Search for the cell housing the specified text and yield its (x, y) center coordinate. 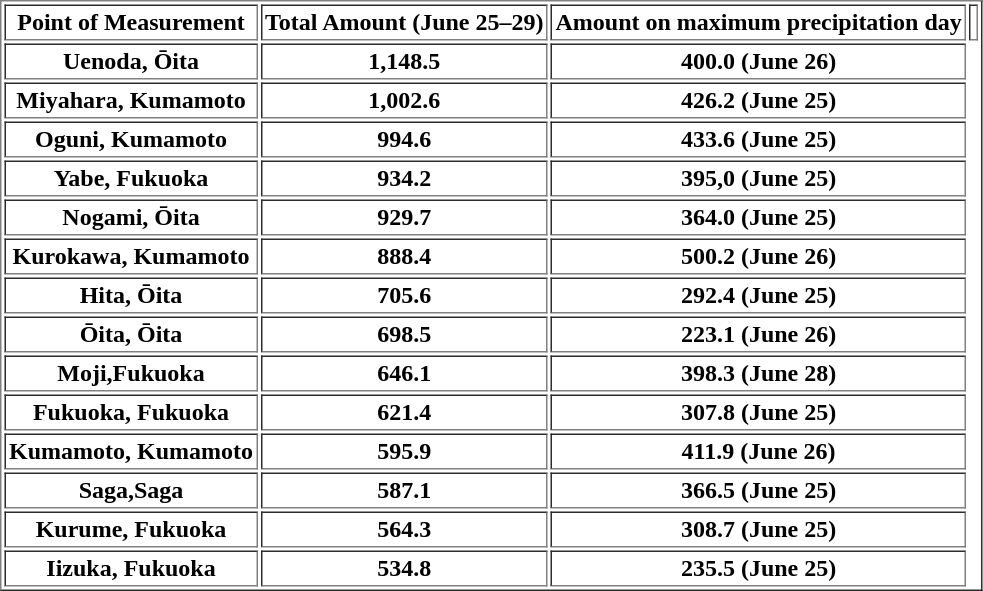
Saga,Saga (130, 490)
Iizuka, Fukuoka (130, 568)
Yabe, Fukuoka (130, 178)
587.1 (404, 490)
698.5 (404, 334)
Kurokawa, Kumamoto (130, 256)
564.3 (404, 530)
Amount on maximum precipitation day (758, 22)
Total Amount (June 25–29) (404, 22)
Kumamoto, Kumamoto (130, 452)
366.5 (June 25) (758, 490)
433.6 (June 25) (758, 140)
534.8 (404, 568)
888.4 (404, 256)
705.6 (404, 296)
411.9 (June 26) (758, 452)
235.5 (June 25) (758, 568)
307.8 (June 25) (758, 412)
Fukuoka, Fukuoka (130, 412)
308.7 (June 25) (758, 530)
Nogami, Ōita (130, 218)
500.2 (June 26) (758, 256)
223.1 (June 26) (758, 334)
934.2 (404, 178)
Moji,Fukuoka (130, 374)
426.2 (June 25) (758, 100)
1,148.5 (404, 62)
400.0 (June 26) (758, 62)
Miyahara, Kumamoto (130, 100)
929.7 (404, 218)
Uenoda, Ōita (130, 62)
398.3 (June 28) (758, 374)
994.6 (404, 140)
621.4 (404, 412)
292.4 (June 25) (758, 296)
Ōita, Ōita (130, 334)
Hita, Ōita (130, 296)
646.1 (404, 374)
1,002.6 (404, 100)
Oguni, Kumamoto (130, 140)
Point of Measurement (130, 22)
595.9 (404, 452)
364.0 (June 25) (758, 218)
Kurume, Fukuoka (130, 530)
395,0 (June 25) (758, 178)
